Capture the cell that displays the provided text and extract its (X, Y) central coordinate. 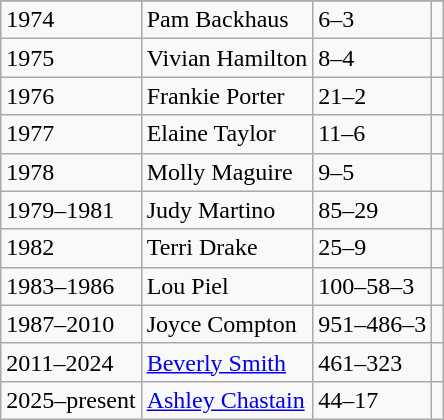
1975 (71, 58)
2011–2024 (71, 362)
1983–1986 (71, 286)
Vivian Hamilton (227, 58)
1987–2010 (71, 324)
1974 (71, 20)
Joyce Compton (227, 324)
21–2 (372, 96)
2025–present (71, 400)
1979–1981 (71, 210)
8–4 (372, 58)
1976 (71, 96)
Beverly Smith (227, 362)
1982 (71, 248)
9–5 (372, 172)
11–6 (372, 134)
6–3 (372, 20)
44–17 (372, 400)
25–9 (372, 248)
Elaine Taylor (227, 134)
Ashley Chastain (227, 400)
Frankie Porter (227, 96)
Terri Drake (227, 248)
Molly Maguire (227, 172)
1977 (71, 134)
461–323 (372, 362)
1978 (71, 172)
Judy Martino (227, 210)
Pam Backhaus (227, 20)
Lou Piel (227, 286)
85–29 (372, 210)
100–58–3 (372, 286)
951–486–3 (372, 324)
